Determine the [X, Y] coordinate at the center of the cell enclosing the given text.  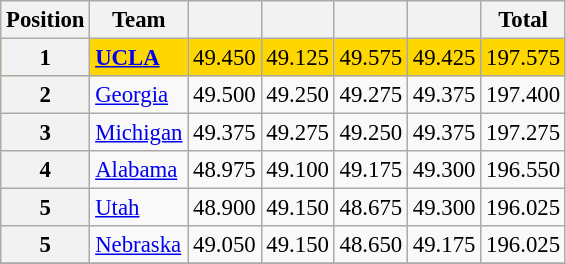
49.450 [224, 58]
49.425 [444, 58]
197.400 [524, 95]
196.550 [524, 170]
4 [46, 170]
1 [46, 58]
48.650 [370, 245]
49.125 [298, 58]
Michigan [139, 133]
48.675 [370, 208]
49.500 [224, 95]
49.050 [224, 245]
Alabama [139, 170]
3 [46, 133]
197.275 [524, 133]
49.575 [370, 58]
48.975 [224, 170]
Position [46, 20]
48.900 [224, 208]
Nebraska [139, 245]
197.575 [524, 58]
Utah [139, 208]
2 [46, 95]
Total [524, 20]
Team [139, 20]
UCLA [139, 58]
49.100 [298, 170]
Georgia [139, 95]
